For the text-containing cell, return its midpoint in (X, Y) coordinate format. 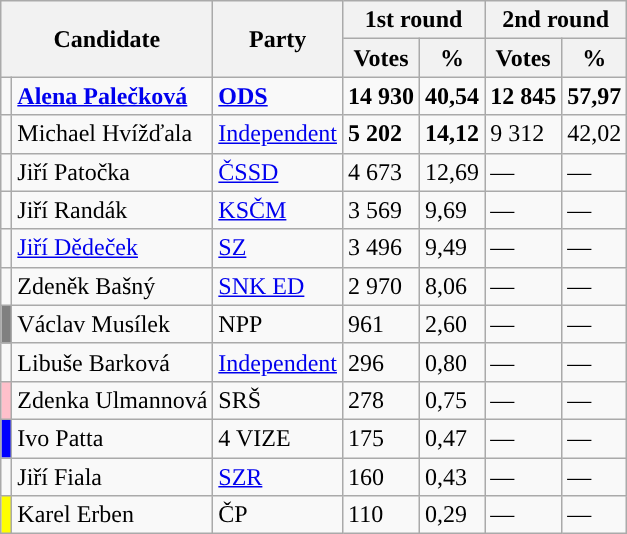
Jiří Dědeček (112, 248)
Michael Hvížďala (112, 134)
0,47 (452, 438)
Ivo Patta (112, 438)
Party (278, 39)
0,29 (452, 515)
4 673 (380, 172)
SZR (278, 477)
57,97 (594, 96)
278 (380, 400)
0,80 (452, 362)
ČSSD (278, 172)
Libuše Barková (112, 362)
KSČM (278, 210)
Karel Erben (112, 515)
42,02 (594, 134)
14,12 (452, 134)
12 845 (524, 96)
961 (380, 324)
1st round (413, 20)
12,69 (452, 172)
Jiří Patočka (112, 172)
0,75 (452, 400)
9 312 (524, 134)
ODS (278, 96)
Zdeněk Bašný (112, 286)
40,54 (452, 96)
160 (380, 477)
2nd round (556, 20)
2 970 (380, 286)
0,43 (452, 477)
SZ (278, 248)
110 (380, 515)
Václav Musílek (112, 324)
NPP (278, 324)
9,69 (452, 210)
Jiří Randák (112, 210)
4 VIZE (278, 438)
9,49 (452, 248)
2,60 (452, 324)
175 (380, 438)
8,06 (452, 286)
Candidate (107, 39)
3 569 (380, 210)
296 (380, 362)
Jiří Fiala (112, 477)
ČP (278, 515)
SNK ED (278, 286)
14 930 (380, 96)
3 496 (380, 248)
Alena Palečková (112, 96)
5 202 (380, 134)
SRŠ (278, 400)
Zdenka Ulmannová (112, 400)
